Pinpoint the cell where the given text exists, returning its [x, y] midpoint coordinate. 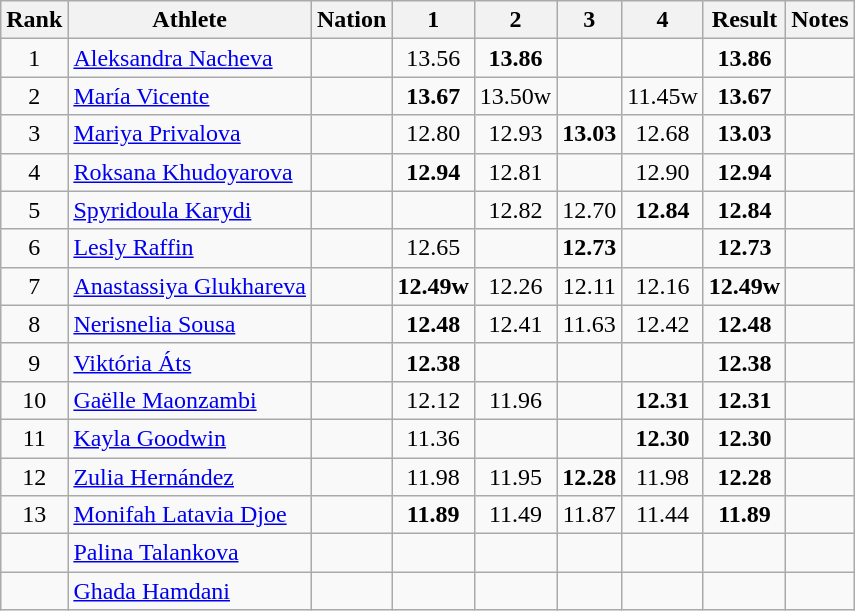
Notes [820, 20]
13 [34, 515]
Roksana Khudoyarova [190, 172]
Nation [352, 20]
12.68 [663, 134]
Nerisnelia Sousa [190, 324]
Palina Talankova [190, 553]
Viktória Áts [190, 362]
8 [34, 324]
11.63 [590, 324]
13.50w [515, 96]
12.82 [515, 210]
9 [34, 362]
13.56 [433, 58]
Athlete [190, 20]
Lesly Raffin [190, 248]
12.12 [433, 400]
12.65 [433, 248]
Kayla Goodwin [190, 438]
11.96 [515, 400]
Mariya Privalova [190, 134]
12.90 [663, 172]
12.16 [663, 286]
12.81 [515, 172]
12.93 [515, 134]
12.11 [590, 286]
11.36 [433, 438]
Spyridoula Karydi [190, 210]
Monifah Latavia Djoe [190, 515]
María Vicente [190, 96]
12.26 [515, 286]
11 [34, 438]
11.87 [590, 515]
11.45w [663, 96]
12.70 [590, 210]
Result [744, 20]
Aleksandra Nacheva [190, 58]
12 [34, 477]
7 [34, 286]
Anastassiya Glukhareva [190, 286]
12.41 [515, 324]
11.44 [663, 515]
Rank [34, 20]
Ghada Hamdani [190, 591]
12.42 [663, 324]
11.49 [515, 515]
11.95 [515, 477]
10 [34, 400]
12.80 [433, 134]
6 [34, 248]
Zulia Hernández [190, 477]
5 [34, 210]
Gaëlle Maonzambi [190, 400]
